Identify which cell holds the provided text, then report its [x, y] central coordinate. 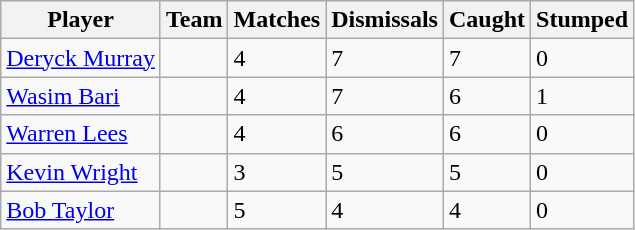
Team [194, 20]
Warren Lees [81, 134]
Deryck Murray [81, 58]
Dismissals [385, 20]
1 [582, 96]
Bob Taylor [81, 210]
3 [277, 172]
Matches [277, 20]
Kevin Wright [81, 172]
Stumped [582, 20]
Wasim Bari [81, 96]
Caught [486, 20]
Player [81, 20]
